Pinpoint the cell where the given text exists, returning its (X, Y) midpoint coordinate. 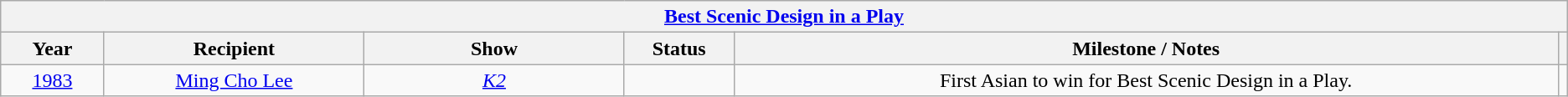
Year (52, 48)
Recipient (235, 48)
Show (494, 48)
1983 (52, 80)
K2 (494, 80)
Ming Cho Lee (235, 80)
First Asian to win for Best Scenic Design in a Play. (1146, 80)
Status (678, 48)
Best Scenic Design in a Play (784, 17)
Milestone / Notes (1146, 48)
